Search for the cell housing the specified text and yield its [x, y] center coordinate. 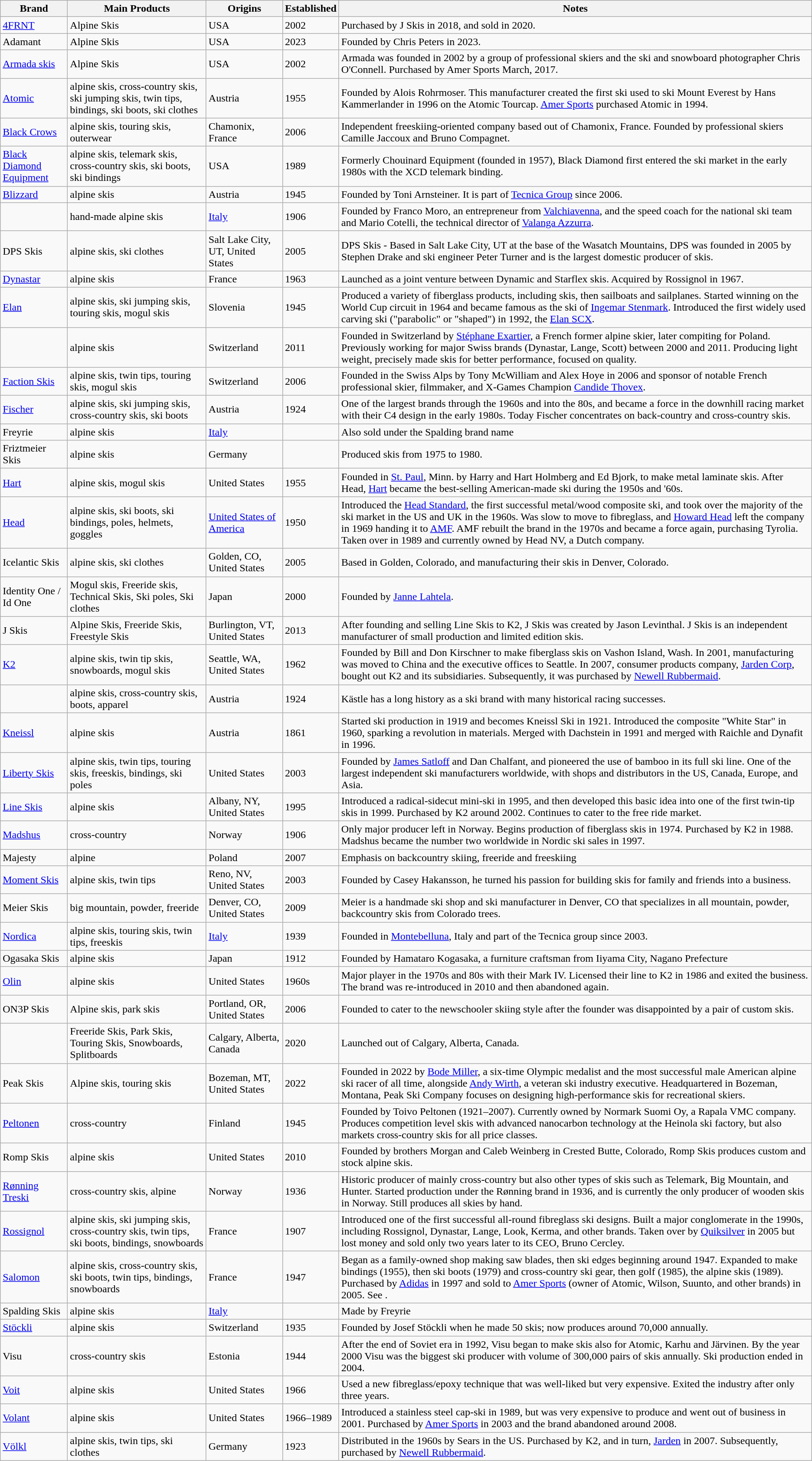
Launched as a joint venture between Dynamic and Starflex skis. Acquired by Rossignol in 1967. [575, 279]
Alpine Skis, Freeride Skis, Freestyle Skis [137, 631]
1935 [311, 1327]
Line Skis [34, 807]
Notes [575, 9]
1989 [311, 166]
Reno, NV, United States [244, 880]
Brand [34, 9]
cross-country skis [137, 1356]
Spalding Skis [34, 1311]
Bozeman, MT, United States [244, 1083]
Albany, NY, United States [244, 807]
Voit [34, 1390]
alpine skis, twin tips, touring skis, freeskis, bindings, ski poles [137, 773]
Peltonen [34, 1123]
Black Diamond Equipment [34, 166]
Calgary, Alberta, Canada [244, 1043]
Main Products [137, 9]
Identity One / Id One [34, 596]
Established [311, 9]
1962 [311, 665]
2011 [311, 347]
Rønning Treski [34, 1191]
1995 [311, 807]
K2 [34, 665]
Adamant [34, 42]
Hart [34, 482]
Mogul skis, Freeride skis, Technical Skis, Ski poles, Ski clothes [137, 596]
Peak Skis [34, 1083]
Moment Skis [34, 880]
ON3P Skis [34, 1009]
Burlington, VT, United States [244, 631]
2020 [311, 1043]
Rossignol [34, 1231]
Visu [34, 1356]
2022 [311, 1083]
DPS Skis [34, 251]
1939 [311, 936]
Icelantic Skis [34, 562]
alpine skis, cross-country skis, ski boots, twin tips, bindings, snowboards [137, 1277]
Founded by Janne Lahtela. [575, 596]
Based in Golden, Colorado, and manufacturing their skis in Denver, Colorado. [575, 562]
alpine skis, telemark skis, cross-country skis, ski boots, ski bindings [137, 166]
2010 [311, 1157]
Romp Skis [34, 1157]
hand-made alpine skis [137, 217]
Blizzard [34, 194]
alpine skis, cross-country skis, ski jumping skis, twin tips, bindings, ski boots, ski clothes [137, 98]
Nordica [34, 936]
alpine skis, twin tip skis, snowboards, mogul skis [137, 665]
1966 [311, 1390]
alpine skis, touring skis, twin tips, freeskis [137, 936]
United States of America [244, 522]
1861 [311, 733]
Madshus [34, 835]
Portland, OR, United States [244, 1009]
Salt Lake City, UT, United States [244, 251]
alpine skis, ski jumping skis, cross-country skis, ski boots [137, 409]
alpine skis, ski jumping skis, cross-country skis, twin tips, ski boots, bindings, snowboards [137, 1231]
Fischer [34, 409]
Founded to cater to the newschooler skiing style after the founder was disappointed by a pair of custom skis. [575, 1009]
Slovenia [244, 307]
Kneissl [34, 733]
Olin [34, 981]
1966–1989 [311, 1418]
Origins [244, 9]
Salomon [34, 1277]
1912 [311, 959]
alpine skis, cross-country skis, boots, apparel [137, 698]
Faction Skis [34, 382]
Finland [244, 1123]
Majesty [34, 858]
Purchased by J Skis in 2018, and sold in 2020. [575, 25]
Liberty Skis [34, 773]
Produced skis from 1975 to 1980. [575, 455]
alpine skis, twin tips, touring skis, mogul skis [137, 382]
Alpine skis, park skis [137, 1009]
Independent freeskiing-oriented company based out of Chamonix, France. Founded by professional skiers Camille Jaccoux and Bruno Compagnet. [575, 132]
alpine skis, ski jumping skis, touring skis, mogul skis [137, 307]
Formerly Chouinard Equipment (founded in 1957), Black Diamond first entered the ski market in the early 1980s with the XCD telemark binding. [575, 166]
2000 [311, 596]
Kästle has a long history as a ski brand with many historical racing successes. [575, 698]
Atomic [34, 98]
Golden, CO, United States [244, 562]
2009 [311, 908]
Used a new fibreglass/epoxy technique that was well-liked but very expensive. Exited the industry after only three years. [575, 1390]
1963 [311, 279]
2013 [311, 631]
1907 [311, 1231]
1944 [311, 1356]
Founded in Montebelluna, Italy and part of the Tecnica group since 2003. [575, 936]
Meier is a handmade ski shop and ski manufacturer in Denver, CO that specializes in all mountain, powder, backcountry skis from Colorado trees. [575, 908]
Dynastar [34, 279]
Launched out of Calgary, Alberta, Canada. [575, 1043]
Völkl [34, 1446]
1947 [311, 1277]
big mountain, powder, freeride [137, 908]
Distributed in the 1960s by Sears in the US. Purchased by K2, and in turn, Jarden in 2007. Subsequently, purchased by Newell Rubbermaid. [575, 1446]
Friztmeier Skis [34, 455]
Black Crows [34, 132]
Stöckli [34, 1327]
Also sold under the Spalding brand name [575, 432]
Founded by Chris Peters in 2023. [575, 42]
J Skis [34, 631]
1960s [311, 981]
alpine [137, 858]
Seattle, WA, United States [244, 665]
1923 [311, 1446]
1936 [311, 1191]
Alpine skis, touring skis [137, 1083]
1950 [311, 522]
Founded by Toni Arnsteiner. It is part of Tecnica Group since 2006. [575, 194]
Freeride Skis, Park Skis, Touring Skis, Snowboards, Splitboards [137, 1043]
Founded by Josef Stöckli when he made 50 skis; now produces around 70,000 annually. [575, 1327]
cross-country skis, alpine [137, 1191]
Freyrie [34, 432]
2007 [311, 858]
Head [34, 522]
Elan [34, 307]
Founded by Casey Hakansson, he turned his passion for building skis for family and friends into a business. [575, 880]
Armada skis [34, 64]
4FRNT [34, 25]
Founded by Hamataro Kogasaka, a furniture craftsman from Iiyama City, Nagano Prefecture [575, 959]
Estonia [244, 1356]
Chamonix, France [244, 132]
alpine skis, ski boots, ski bindings, poles, helmets, goggles [137, 522]
Denver, CO, United States [244, 908]
Volant [34, 1418]
Emphasis on backcountry skiing, freeride and freeskiing [575, 858]
2023 [311, 42]
alpine skis, twin tips, ski clothes [137, 1446]
alpine skis, touring skis, outerwear [137, 132]
Made by Freyrie [575, 1311]
Ogasaka Skis [34, 959]
alpine skis, mogul skis [137, 482]
Founded by brothers Morgan and Caleb Weinberg in Crested Butte, Colorado, Romp Skis produces custom and stock alpine skis. [575, 1157]
Meier Skis [34, 908]
alpine skis, twin tips [137, 880]
Poland [244, 858]
